Determine the [X, Y] coordinate at the center of the cell enclosing the given text.  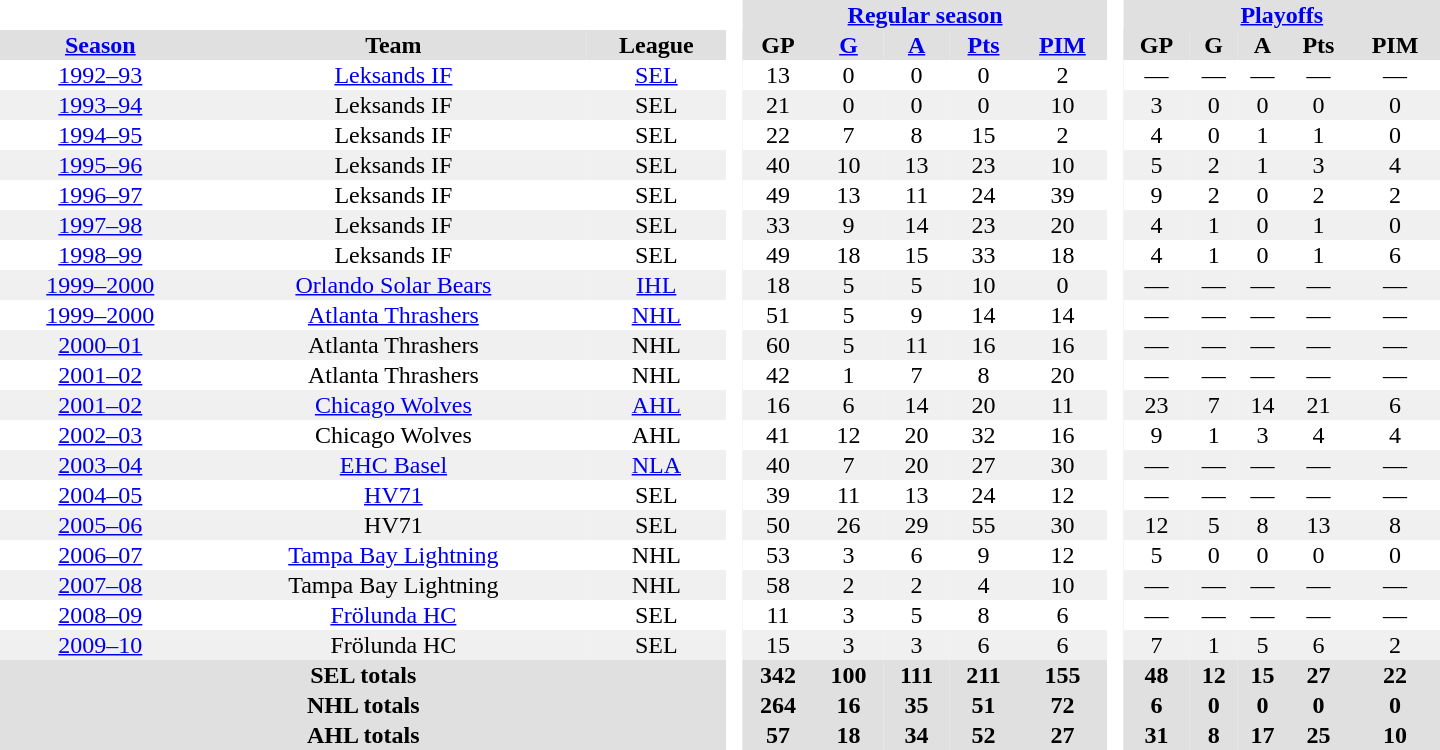
Orlando Solar Bears [394, 285]
2009–10 [100, 645]
1998–99 [100, 255]
72 [1063, 705]
2005–06 [100, 525]
100 [848, 675]
25 [1318, 735]
58 [778, 585]
29 [917, 525]
1996–97 [100, 195]
41 [778, 435]
111 [917, 675]
Playoffs [1282, 15]
Team [394, 45]
SEL totals [364, 675]
42 [778, 375]
52 [983, 735]
155 [1063, 675]
50 [778, 525]
31 [1157, 735]
57 [778, 735]
1992–93 [100, 75]
NLA [656, 465]
2004–05 [100, 495]
60 [778, 345]
2002–03 [100, 435]
34 [917, 735]
EHC Basel [394, 465]
2003–04 [100, 465]
35 [917, 705]
55 [983, 525]
2006–07 [100, 555]
26 [848, 525]
1994–95 [100, 135]
2008–09 [100, 615]
Regular season [926, 15]
IHL [656, 285]
1995–96 [100, 165]
NHL totals [364, 705]
2007–08 [100, 585]
Season [100, 45]
48 [1157, 675]
1993–94 [100, 105]
17 [1262, 735]
1997–98 [100, 225]
53 [778, 555]
2000–01 [100, 345]
AHL totals [364, 735]
League [656, 45]
342 [778, 675]
32 [983, 435]
211 [983, 675]
264 [778, 705]
